Pinpoint the cell where the given text exists, returning its (X, Y) midpoint coordinate. 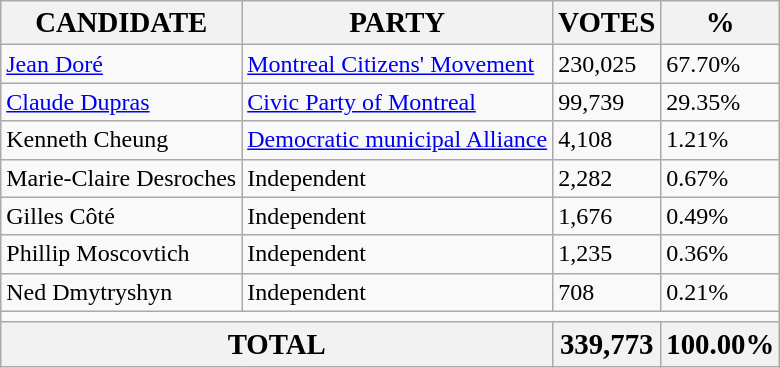
Claude Dupras (122, 102)
4,108 (607, 140)
Phillip Moscovtich (122, 254)
0.67% (720, 178)
29.35% (720, 102)
0.21% (720, 292)
Democratic municipal Alliance (398, 140)
708 (607, 292)
Jean Doré (122, 64)
0.49% (720, 216)
Marie-Claire Desroches (122, 178)
CANDIDATE (122, 23)
Kenneth Cheung (122, 140)
Civic Party of Montreal (398, 102)
1,676 (607, 216)
230,025 (607, 64)
TOTAL (277, 344)
100.00% (720, 344)
% (720, 23)
1.21% (720, 140)
VOTES (607, 23)
Gilles Côté (122, 216)
Ned Dmytryshyn (122, 292)
2,282 (607, 178)
PARTY (398, 23)
Montreal Citizens' Movement (398, 64)
1,235 (607, 254)
0.36% (720, 254)
67.70% (720, 64)
339,773 (607, 344)
99,739 (607, 102)
